Provide the [x, y] coordinate of the cell's center where the given text is located.  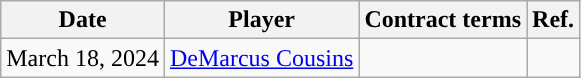
Contract terms [443, 20]
Player [261, 20]
DeMarcus Cousins [261, 58]
March 18, 2024 [83, 58]
Date [83, 20]
Ref. [554, 20]
